Pinpoint the cell where the given text exists, returning its (X, Y) midpoint coordinate. 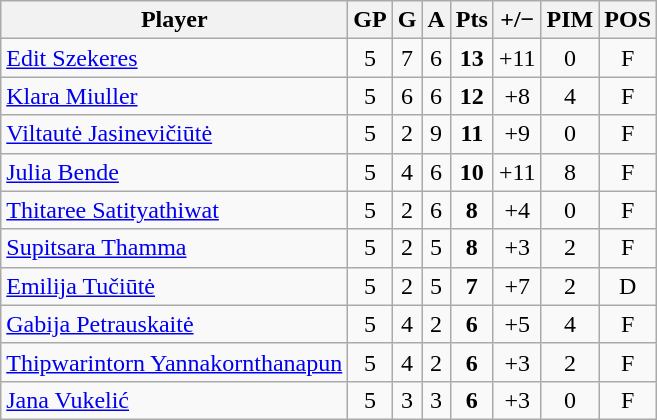
D (628, 286)
GP (370, 20)
Supitsara Thamma (174, 248)
Viltautė Jasinevičiūtė (174, 134)
Jana Vukelić (174, 400)
+/− (517, 20)
Pts (472, 20)
+7 (517, 286)
Gabija Petrauskaitė (174, 324)
Player (174, 20)
Julia Bende (174, 172)
Edit Szekeres (174, 58)
+5 (517, 324)
Klara Miuller (174, 96)
12 (472, 96)
PIM (570, 20)
Emilija Tučiūtė (174, 286)
POS (628, 20)
Thipwarintorn Yannakornthanapun (174, 362)
11 (472, 134)
G (407, 20)
Thitaree Satityathiwat (174, 210)
10 (472, 172)
13 (472, 58)
9 (436, 134)
+4 (517, 210)
+8 (517, 96)
+9 (517, 134)
A (436, 20)
